Locate the cell with the specified text and output its [X, Y] center coordinate. 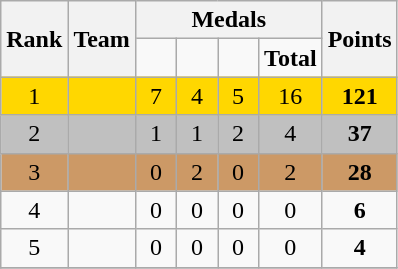
Rank [34, 39]
Medals [228, 20]
Team [102, 39]
7 [156, 96]
Total [291, 58]
6 [360, 210]
Points [360, 39]
121 [360, 96]
3 [34, 172]
28 [360, 172]
16 [291, 96]
37 [360, 134]
